Search for the cell housing the specified text and yield its (X, Y) center coordinate. 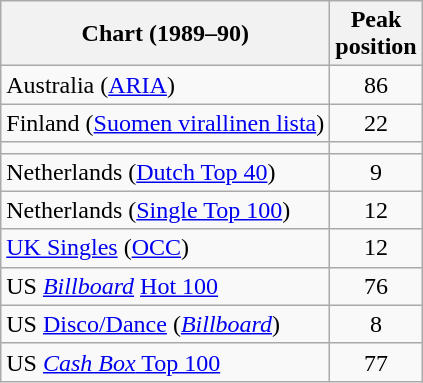
77 (376, 362)
Netherlands (Single Top 100) (166, 210)
8 (376, 324)
Netherlands (Dutch Top 40) (166, 172)
Finland (Suomen virallinen lista) (166, 123)
9 (376, 172)
US Disco/Dance (Billboard) (166, 324)
22 (376, 123)
UK Singles (OCC) (166, 248)
76 (376, 286)
Peakposition (376, 34)
86 (376, 85)
Chart (1989–90) (166, 34)
US Billboard Hot 100 (166, 286)
Australia (ARIA) (166, 85)
US Cash Box Top 100 (166, 362)
